For the text-containing cell, return its midpoint in (x, y) coordinate format. 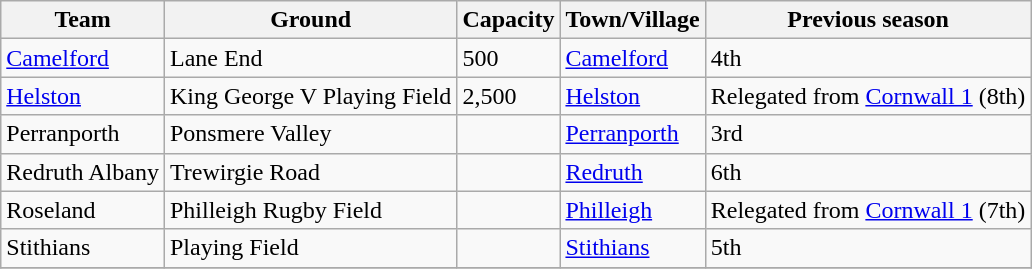
6th (868, 172)
Town/Village (632, 20)
Philleigh Rugby Field (310, 210)
Philleigh (632, 210)
King George V Playing Field (310, 96)
5th (868, 248)
Lane End (310, 58)
Ground (310, 20)
Team (83, 20)
500 (508, 58)
Playing Field (310, 248)
Capacity (508, 20)
Relegated from Cornwall 1 (7th) (868, 210)
Redruth Albany (83, 172)
Roseland (83, 210)
Ponsmere Valley (310, 134)
3rd (868, 134)
Trewirgie Road (310, 172)
2,500 (508, 96)
Previous season (868, 20)
Relegated from Cornwall 1 (8th) (868, 96)
Redruth (632, 172)
4th (868, 58)
